From the cell containing the given text, extract its center point as [x, y] coordinate. 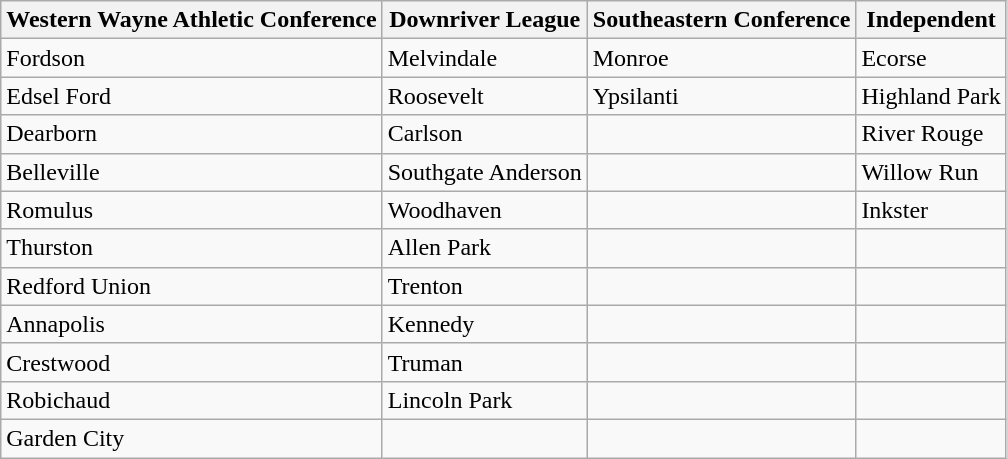
Belleville [192, 172]
Melvindale [484, 58]
Western Wayne Athletic Conference [192, 20]
Annapolis [192, 324]
Highland Park [931, 96]
Inkster [931, 210]
Woodhaven [484, 210]
Downriver League [484, 20]
Thurston [192, 248]
Truman [484, 362]
Redford Union [192, 286]
Lincoln Park [484, 400]
Robichaud [192, 400]
Edsel Ford [192, 96]
Dearborn [192, 134]
Independent [931, 20]
Carlson [484, 134]
Willow Run [931, 172]
Monroe [722, 58]
Roosevelt [484, 96]
Kennedy [484, 324]
Romulus [192, 210]
Fordson [192, 58]
Trenton [484, 286]
Ypsilanti [722, 96]
Crestwood [192, 362]
Southeastern Conference [722, 20]
Garden City [192, 438]
River Rouge [931, 134]
Allen Park [484, 248]
Ecorse [931, 58]
Southgate Anderson [484, 172]
